Find where the given text appears and provide that cell's center as [x, y] coordinate. 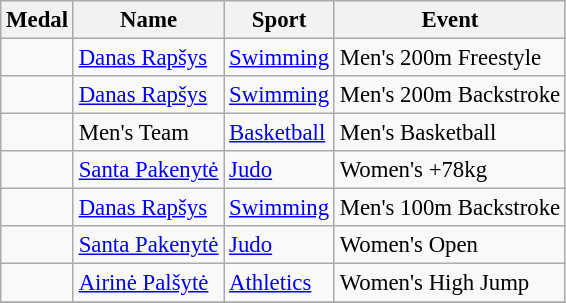
Women's Open [450, 245]
Sport [280, 20]
Airinė Palšytė [148, 283]
Basketball [280, 133]
Athletics [280, 283]
Men's 200m Backstroke [450, 95]
Name [148, 20]
Men's 100m Backstroke [450, 208]
Women's +78kg [450, 170]
Men's Team [148, 133]
Event [450, 20]
Men's 200m Freestyle [450, 58]
Men's Basketball [450, 133]
Medal [38, 20]
Women's High Jump [450, 283]
